Extract the [x, y] coordinate from the center of the cell holding the provided text.  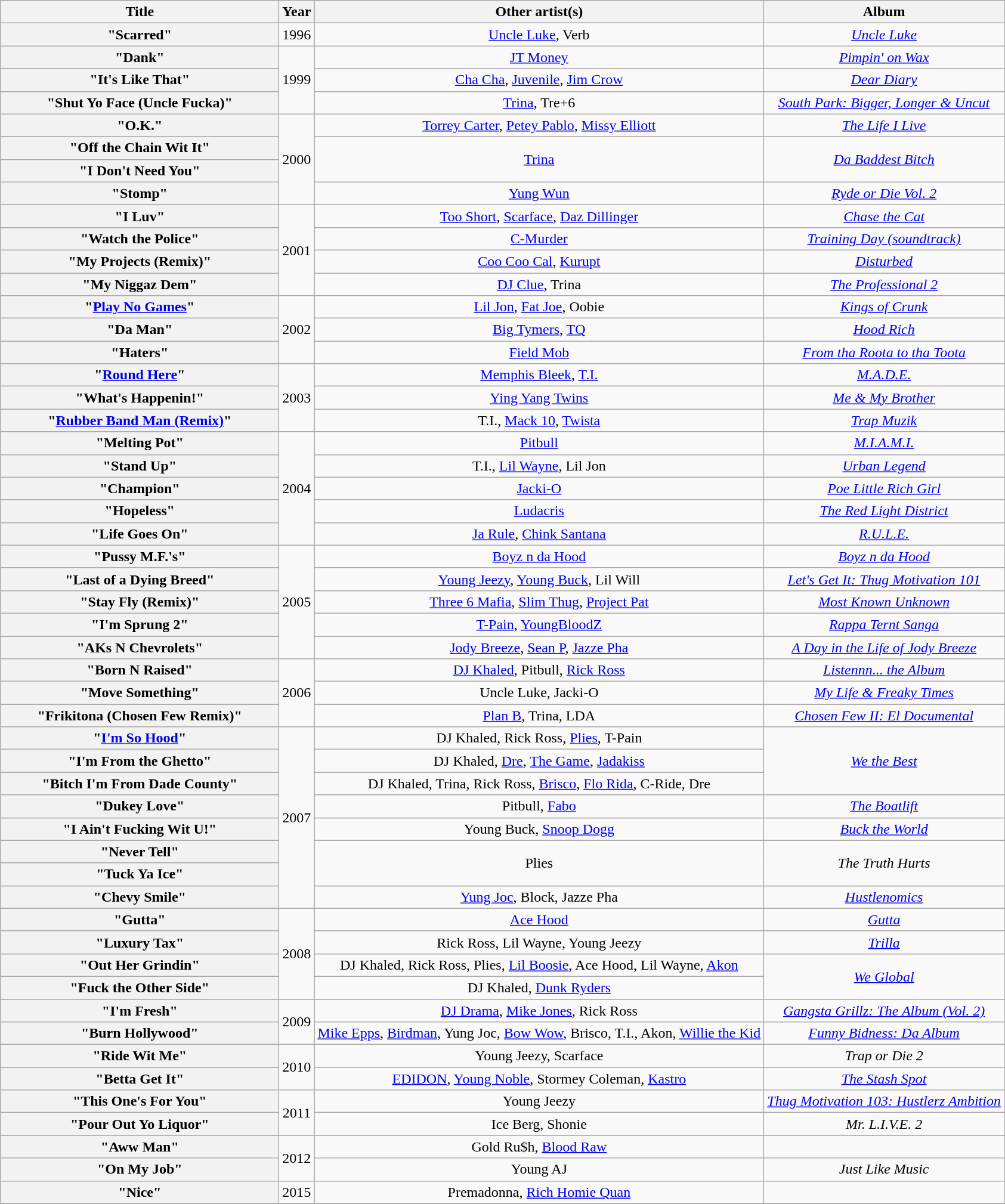
Torrey Carter, Petey Pablo, Missy Elliott [539, 125]
Yung Joc, Block, Jazze Pha [539, 897]
1996 [297, 35]
Field Mob [539, 352]
Training Day (soundtrack) [884, 239]
"Off the Chain Wit It" [140, 148]
Most Known Unknown [884, 602]
Chosen Few II: El Documental [884, 716]
T.I., Lil Wayne, Lil Jon [539, 466]
2007 [297, 818]
We the Best [884, 761]
Young Buck, Snoop Dogg [539, 829]
Hood Rich [884, 330]
Trina, Tre+6 [539, 103]
"I'm Sprung 2" [140, 624]
Trina [539, 159]
Pimpin' on Wax [884, 57]
"Life Goes On" [140, 534]
"Fuck the Other Side" [140, 988]
"Dukey Love" [140, 806]
The Boatlift [884, 806]
Ace Hood [539, 920]
Rick Ross, Lil Wayne, Young Jeezy [539, 942]
"Move Something" [140, 693]
Mr. L.I.V.E. 2 [884, 1124]
Gutta [884, 920]
"Stomp" [140, 193]
2005 [297, 602]
Just Like Music [884, 1169]
Ice Berg, Shonie [539, 1124]
Album [884, 12]
"Aww Man" [140, 1147]
Plies [539, 863]
Young Jeezy, Young Buck, Lil Will [539, 579]
"It's Like That" [140, 80]
Uncle Luke [884, 35]
"Haters" [140, 352]
"O.K." [140, 125]
Lil Jon, Fat Joe, Oobie [539, 307]
Buck the World [884, 829]
Jody Breeze, Sean P, Jazze Pha [539, 647]
"This One's For You" [140, 1101]
Memphis Bleek, T.I. [539, 375]
"Stand Up" [140, 466]
"Scarred" [140, 35]
Young AJ [539, 1169]
My Life & Freaky Times [884, 693]
Dear Diary [884, 80]
The Red Light District [884, 511]
Uncle Luke, Verb [539, 35]
"Ride Wit Me" [140, 1056]
Listennn... the Album [884, 670]
"Chevy Smile" [140, 897]
"Rubber Band Man (Remix)" [140, 420]
DJ Khaled, Pitbull, Rick Ross [539, 670]
Disturbed [884, 261]
"Dank" [140, 57]
"Burn Hollywood" [140, 1033]
South Park: Bigger, Longer & Uncut [884, 103]
Hustlenomics [884, 897]
Too Short, Scarface, Daz Dillinger [539, 216]
We Global [884, 976]
"Champion" [140, 488]
"Watch the Police" [140, 239]
DJ Khaled, Dunk Ryders [539, 988]
2001 [297, 250]
2011 [297, 1113]
Young Jeezy [539, 1101]
"Round Here" [140, 375]
"AKs N Chevrolets" [140, 647]
Mike Epps, Birdman, Yung Joc, Bow Wow, Brisco, T.I., Akon, Willie the Kid [539, 1033]
Young Jeezy, Scarface [539, 1056]
T.I., Mack 10, Twista [539, 420]
Three 6 Mafia, Slim Thug, Project Pat [539, 602]
Ja Rule, Chink Santana [539, 534]
"I'm So Hood" [140, 738]
"Pour Out Yo Liquor" [140, 1124]
From tha Roota to tha Toota [884, 352]
"Pussy M.F.'s" [140, 556]
The Stash Spot [884, 1079]
EDIDON, Young Noble, Stormey Coleman, Kastro [539, 1079]
Me & My Brother [884, 398]
Jacki-O [539, 488]
Gold Ru$h, Blood Raw [539, 1147]
Chase the Cat [884, 216]
"Out Her Grindin" [140, 965]
Urban Legend [884, 466]
"Hopeless" [140, 511]
DJ Khaled, Rick Ross, Plies, Lil Boosie, Ace Hood, Lil Wayne, Akon [539, 965]
DJ Khaled, Rick Ross, Plies, T-Pain [539, 738]
Other artist(s) [539, 12]
Ying Yang Twins [539, 398]
Uncle Luke, Jacki-O [539, 693]
2004 [297, 488]
Yung Wun [539, 193]
Big Tymers, TQ [539, 330]
Year [297, 12]
Funny Bidness: Da Album [884, 1033]
"Never Tell" [140, 852]
"Last of a Dying Breed" [140, 579]
"Nice" [140, 1192]
The Truth Hurts [884, 863]
2012 [297, 1158]
2015 [297, 1192]
2009 [297, 1022]
Poe Little Rich Girl [884, 488]
Ryde or Die Vol. 2 [884, 193]
Cha Cha, Juvenile, Jim Crow [539, 80]
"Born N Raised" [140, 670]
"Luxury Tax" [140, 942]
T-Pain, YoungBloodZ [539, 624]
Trap or Die 2 [884, 1056]
DJ Clue, Trina [539, 284]
M.I.A.M.I. [884, 443]
Gangsta Grillz: The Album (Vol. 2) [884, 1011]
"Betta Get It" [140, 1079]
"What's Happenin!" [140, 398]
"Tuck Ya Ice" [140, 874]
"Gutta" [140, 920]
Premadonna, Rich Homie Quan [539, 1192]
"I Don't Need You" [140, 171]
"Bitch I'm From Dade County" [140, 784]
"I'm From the Ghetto" [140, 761]
"Da Man" [140, 330]
Thug Motivation 103: Hustlerz Ambition [884, 1101]
2006 [297, 693]
"Play No Games" [140, 307]
M.A.D.E. [884, 375]
"Frikitona (Chosen Few Remix)" [140, 716]
Pitbull [539, 443]
The Professional 2 [884, 284]
Coo Coo Cal, Kurupt [539, 261]
Plan B, Trina, LDA [539, 716]
2003 [297, 398]
A Day in the Life of Jody Breeze [884, 647]
2002 [297, 330]
JT Money [539, 57]
DJ Khaled, Dre, The Game, Jadakiss [539, 761]
Let's Get It: Thug Motivation 101 [884, 579]
2000 [297, 159]
C-Murder [539, 239]
The Life I Live [884, 125]
1999 [297, 80]
DJ Khaled, Trina, Rick Ross, Brisco, Flo Rida, C-Ride, Dre [539, 784]
2010 [297, 1067]
Title [140, 12]
"On My Job" [140, 1169]
Pitbull, Fabo [539, 806]
Trap Muzik [884, 420]
"I Ain't Fucking Wit U!" [140, 829]
Ludacris [539, 511]
"Stay Fly (Remix)" [140, 602]
"My Niggaz Dem" [140, 284]
"Shut Yo Face (Uncle Fucka)" [140, 103]
"My Projects (Remix)" [140, 261]
"I Luv" [140, 216]
2008 [297, 954]
Rappa Ternt Sanga [884, 624]
"I'm Fresh" [140, 1011]
DJ Drama, Mike Jones, Rick Ross [539, 1011]
R.U.L.E. [884, 534]
Da Baddest Bitch [884, 159]
Trilla [884, 942]
Kings of Crunk [884, 307]
"Melting Pot" [140, 443]
